Determine the [X, Y] coordinate at the center of the cell enclosing the given text.  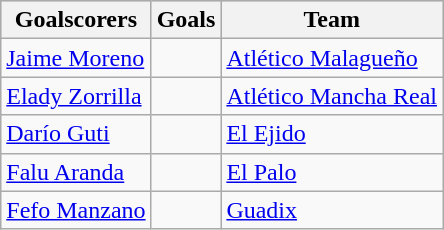
El Palo [332, 172]
Falu Aranda [76, 172]
Fefo Manzano [76, 210]
Atlético Mancha Real [332, 96]
Team [332, 20]
Jaime Moreno [76, 58]
Goalscorers [76, 20]
Atlético Malagueño [332, 58]
Goals [186, 20]
Darío Guti [76, 134]
El Ejido [332, 134]
Guadix [332, 210]
Elady Zorrilla [76, 96]
